For the text-containing cell, return its midpoint in [x, y] coordinate format. 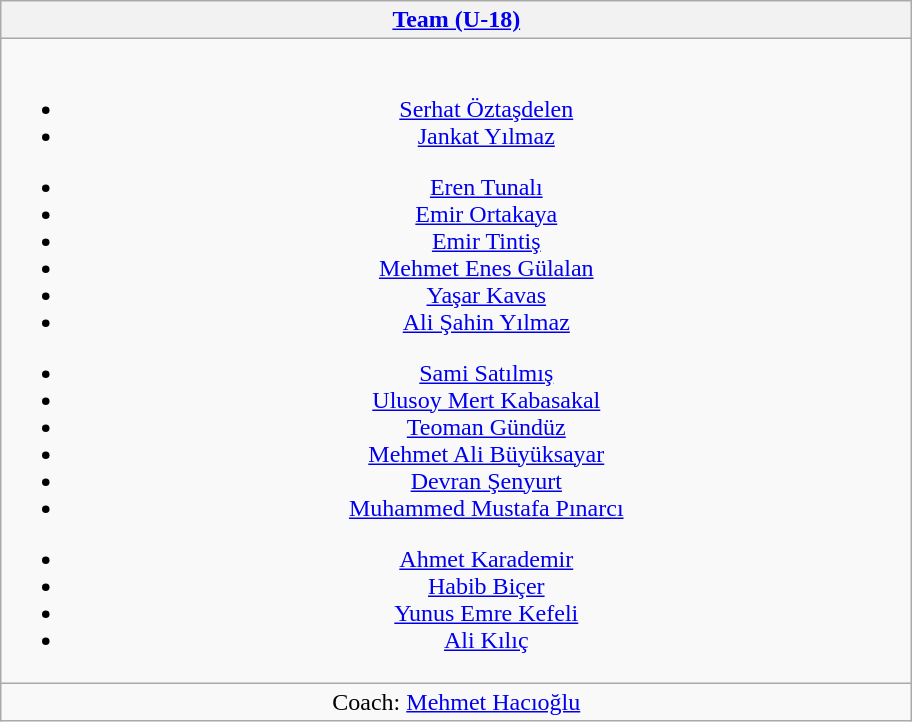
Coach: Mehmet Hacıoğlu [456, 702]
Team (U-18) [456, 20]
